From the cell containing the given text, extract its center point as [x, y] coordinate. 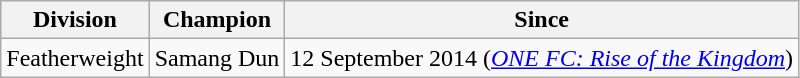
12 September 2014 (ONE FC: Rise of the Kingdom) [542, 58]
Featherweight [75, 58]
Since [542, 20]
Division [75, 20]
Samang Dun [217, 58]
Champion [217, 20]
